Determine the (X, Y) coordinate at the center of the cell enclosing the given text.  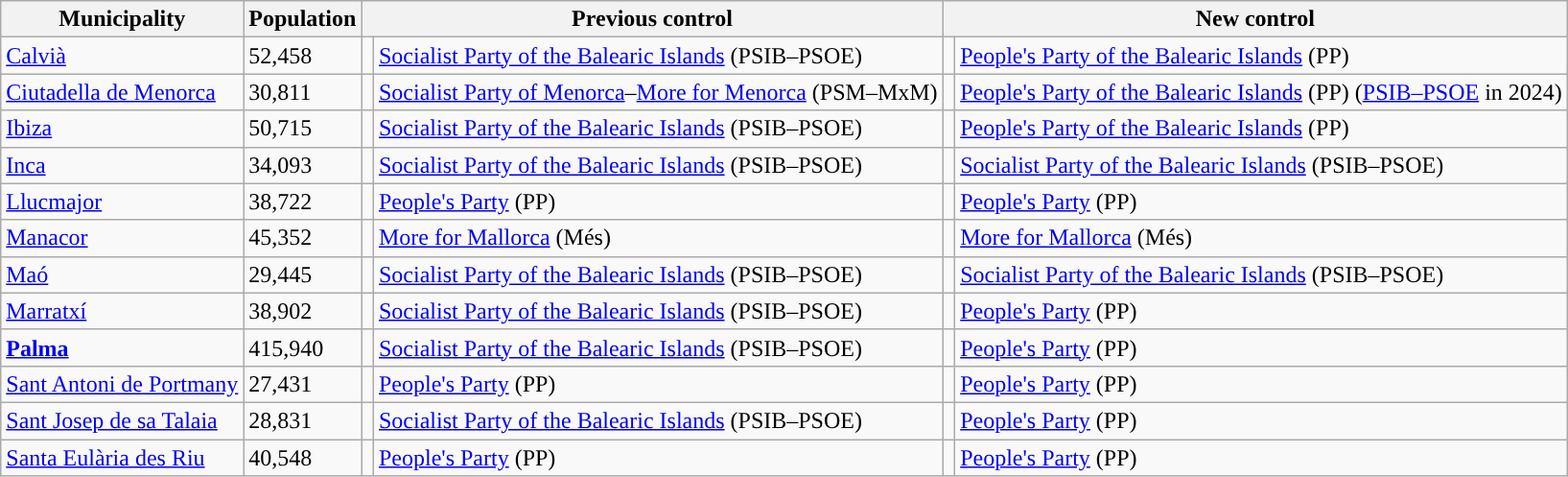
415,940 (303, 347)
28,831 (303, 420)
52,458 (303, 56)
27,431 (303, 384)
New control (1254, 19)
Marratxí (123, 311)
Santa Eulària des Riu (123, 458)
45,352 (303, 238)
People's Party of the Balearic Islands (PP) (PSIB–PSOE in 2024) (1262, 92)
Maó (123, 274)
Sant Josep de sa Talaia (123, 420)
29,445 (303, 274)
Inca (123, 165)
34,093 (303, 165)
Population (303, 19)
40,548 (303, 458)
Manacor (123, 238)
Sant Antoni de Portmany (123, 384)
Calvià (123, 56)
Palma (123, 347)
30,811 (303, 92)
Ciutadella de Menorca (123, 92)
38,902 (303, 311)
50,715 (303, 129)
Municipality (123, 19)
Socialist Party of Menorca–More for Menorca (PSM–MxM) (658, 92)
Llucmajor (123, 202)
Previous control (652, 19)
38,722 (303, 202)
Ibiza (123, 129)
